Pinpoint the cell where the given text exists, returning its (x, y) midpoint coordinate. 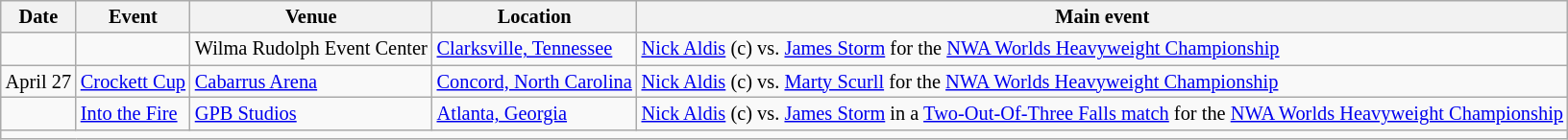
Crockett Cup (133, 82)
Nick Aldis (c) vs. James Storm in a Two-Out-Of-Three Falls match for the NWA Worlds Heavyweight Championship (1103, 113)
Event (133, 16)
Date (38, 16)
Main event (1103, 16)
Atlanta, Georgia (534, 113)
GPB Studios (311, 113)
Nick Aldis (c) vs. Marty Scurll for the NWA Worlds Heavyweight Championship (1103, 82)
Cabarrus Arena (311, 82)
Clarksville, Tennessee (534, 49)
April 27 (38, 82)
Location (534, 16)
Wilma Rudolph Event Center (311, 49)
Concord, North Carolina (534, 82)
Into the Fire (133, 113)
Venue (311, 16)
Nick Aldis (c) vs. James Storm for the NWA Worlds Heavyweight Championship (1103, 49)
